Determine the [x, y] coordinate at the center of the cell enclosing the given text.  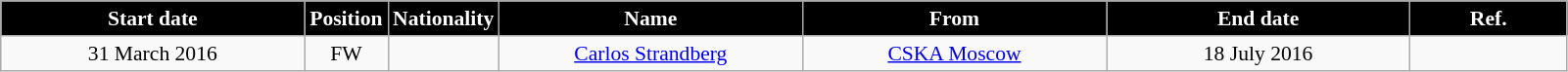
Carlos Strandberg [650, 54]
Name [650, 18]
End date [1259, 18]
31 March 2016 [153, 54]
Position [347, 18]
FW [347, 54]
Ref. [1489, 18]
18 July 2016 [1259, 54]
CSKA Moscow [954, 54]
Nationality [443, 18]
From [954, 18]
Start date [153, 18]
